Detect which cell encompasses the target text, then output its (X, Y) center coordinate. 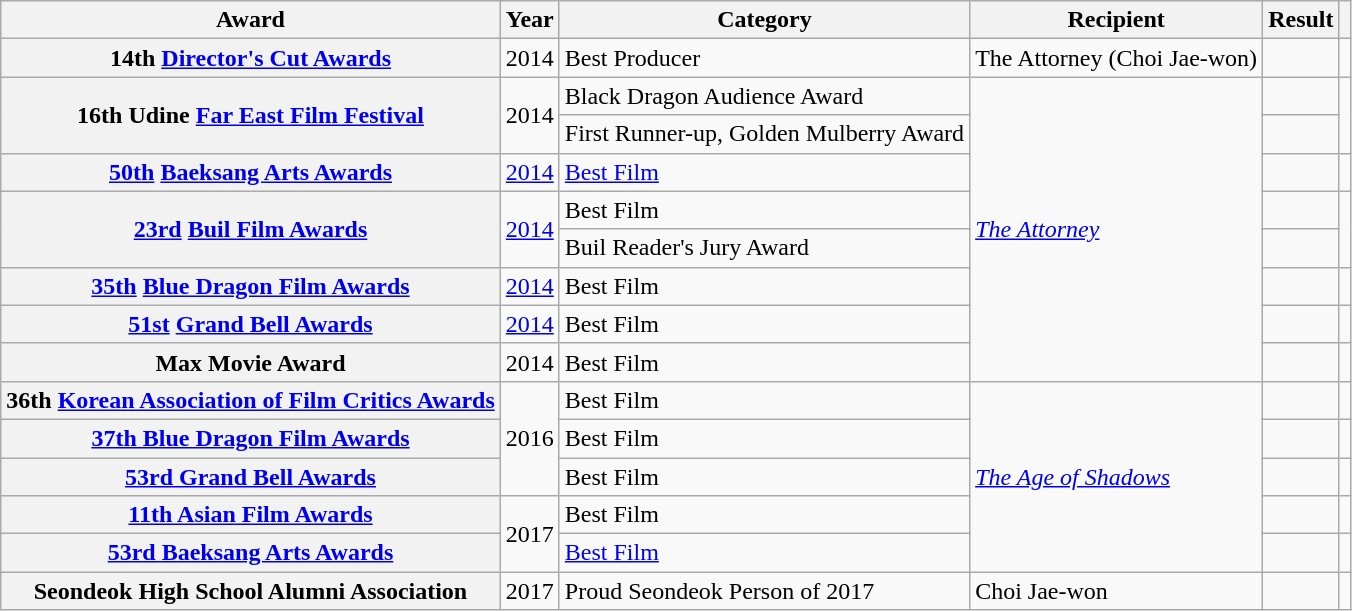
First Runner-up, Golden Mulberry Award (764, 134)
Recipient (1116, 20)
Result (1301, 20)
The Attorney (1116, 229)
Buil Reader's Jury Award (764, 248)
The Attorney (Choi Jae-won) (1116, 58)
Max Movie Award (251, 362)
2016 (530, 438)
Category (764, 20)
53rd Baeksang Arts Awards (251, 553)
51st Grand Bell Awards (251, 324)
53rd Grand Bell Awards (251, 477)
Best Producer (764, 58)
Year (530, 20)
14th Director's Cut Awards (251, 58)
11th Asian Film Awards (251, 515)
The Age of Shadows (1116, 476)
Choi Jae-won (1116, 591)
Black Dragon Audience Award (764, 96)
37th Blue Dragon Film Awards (251, 438)
Award (251, 20)
23rd Buil Film Awards (251, 229)
35th Blue Dragon Film Awards (251, 286)
50th Baeksang Arts Awards (251, 172)
Seondeok High School Alumni Association (251, 591)
36th Korean Association of Film Critics Awards (251, 400)
16th Udine Far East Film Festival (251, 115)
Proud Seondeok Person of 2017 (764, 591)
